Locate the cell with the specified text and output its [X, Y] center coordinate. 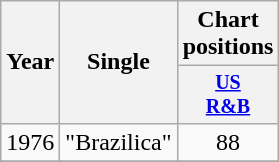
Year [30, 62]
88 [228, 142]
Chart positions [228, 34]
USR&B [228, 94]
Single [118, 62]
1976 [30, 142]
"Brazilica" [118, 142]
